Capture the cell that displays the provided text and extract its (x, y) central coordinate. 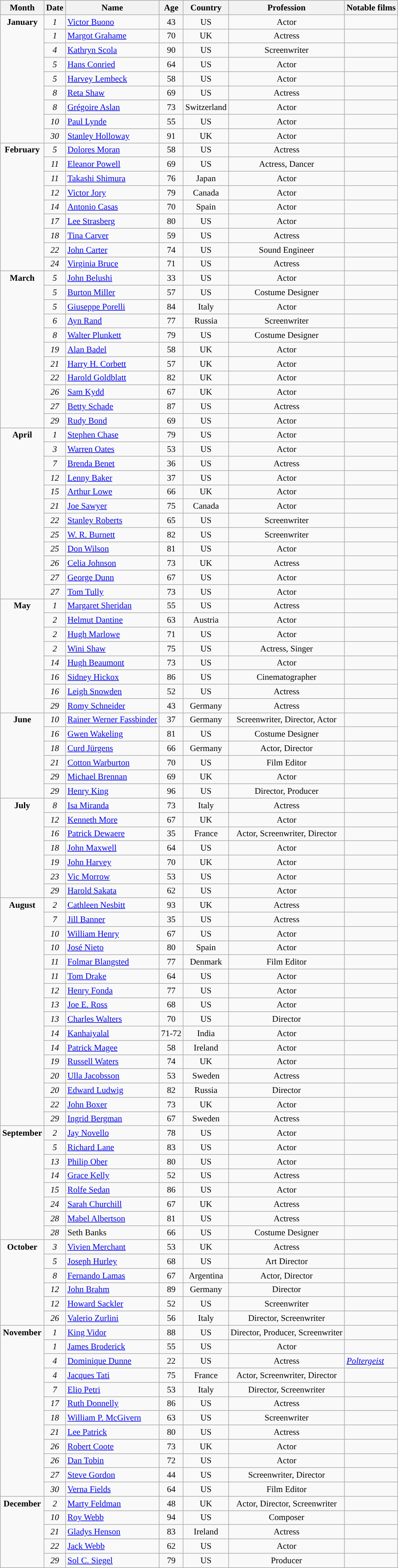
Virginia Bruce (113, 264)
Actor, Director, Screenwriter (287, 1504)
Leigh Snowden (113, 691)
Gladys Henson (113, 1532)
José Nieto (113, 948)
Celia Johnson (113, 563)
76 (171, 179)
Jacques Tati (113, 1375)
Cinematographer (287, 677)
Composer (287, 1518)
Margaret Sheridan (113, 606)
Patrick Dewaere (113, 834)
Alan Badel (113, 350)
96 (171, 791)
August (22, 1012)
Hans Conried (113, 65)
Poltergeist (371, 1361)
Gwen Wakeling (113, 734)
Philip Ober (113, 1162)
Tom Drake (113, 977)
Michael Brennan (113, 777)
Cathleen Nesbitt (113, 905)
65 (171, 521)
William P. McGivern (113, 1418)
Warren Oates (113, 449)
Austria (206, 620)
Harvey Lembeck (113, 79)
6 (54, 321)
Walter Plunkett (113, 336)
78 (171, 1133)
Burton Miller (113, 293)
Lenny Baker (113, 478)
Tom Tully (113, 592)
Dominique Dunne (113, 1361)
84 (171, 307)
91 (171, 136)
Roy Webb (113, 1518)
Henry King (113, 791)
October (22, 1283)
May (22, 656)
Stanley Holloway (113, 136)
71-72 (171, 1033)
Notable films (371, 8)
Vic Morrow (113, 877)
56 (171, 1318)
90 (171, 50)
Helmut Dantine (113, 620)
Screenwriter, Director (287, 1475)
Cotton Warburton (113, 763)
Sam Kydd (113, 392)
Actress, Dancer (287, 164)
John Maxwell (113, 848)
John Boxer (113, 1105)
Margot Grahame (113, 36)
23 (54, 877)
Harold Goldblatt (113, 378)
Kanhaiyalal (113, 1033)
44 (171, 1475)
John Harvey (113, 863)
87 (171, 407)
Dan Tobin (113, 1461)
Don Wilson (113, 549)
Argentina (206, 1276)
89 (171, 1290)
Eleanor Powell (113, 164)
Ruth Donnelly (113, 1404)
Betty Schade (113, 407)
Month (22, 8)
93 (171, 905)
Isa Miranda (113, 805)
Howard Sackler (113, 1304)
Seth Banks (113, 1233)
Sarah Churchill (113, 1204)
Ayn Rand (113, 321)
Victor Jory (113, 193)
59 (171, 236)
Russell Waters (113, 1062)
Jack Webb (113, 1546)
Name (113, 8)
Wini Shaw (113, 649)
Director, Producer, Screenwriter (287, 1332)
King Vidor (113, 1332)
Art Director (287, 1261)
Joe E. Ross (113, 1005)
Producer (287, 1560)
Actress, Singer (287, 649)
Jill Banner (113, 919)
Joseph Hurley (113, 1261)
Elio Petri (113, 1390)
Brenda Benet (113, 463)
Giuseppe Porelli (113, 307)
September (22, 1183)
Grégoire Aslan (113, 108)
Ingrid Bergman (113, 1119)
Hugh Marlowe (113, 635)
November (22, 1411)
John Brahm (113, 1290)
Edward Ludwig (113, 1091)
36 (171, 463)
Valerio Zurlini (113, 1318)
Patrick Magee (113, 1048)
Takashi Shimura (113, 179)
Victor Buono (113, 22)
72 (171, 1461)
Age (171, 8)
33 (171, 278)
Screenwriter, Director, Actor (287, 720)
48 (171, 1504)
Director, Producer (287, 791)
Grace Kelly (113, 1176)
Paul Lynde (113, 122)
Rudy Bond (113, 421)
June (22, 755)
Mabel Albertson (113, 1218)
Vivien Merchant (113, 1247)
Kathryn Scola (113, 50)
March (22, 350)
Sol C. Siegel (113, 1560)
John Carter (113, 250)
James Broderick (113, 1347)
Sidney Hickox (113, 677)
Ulla Jacobsson (113, 1076)
Dolores Moran (113, 150)
Country (206, 8)
Robert Coote (113, 1446)
Folmar Blangsted (113, 962)
John Belushi (113, 278)
January (22, 79)
Verna Fields (113, 1489)
December (22, 1532)
Stephen Chase (113, 435)
Rainer Werner Fassbinder (113, 720)
Steve Gordon (113, 1475)
Marty Feldman (113, 1504)
Tina Carver (113, 236)
Lee Patrick (113, 1432)
94 (171, 1518)
July (22, 848)
Denmark (206, 962)
Reta Shaw (113, 93)
Richard Lane (113, 1147)
Lee Strasberg (113, 222)
Profession (287, 8)
Antonio Casas (113, 207)
Charles Walters (113, 1019)
Jay Novello (113, 1133)
Henry Fonda (113, 991)
George Dunn (113, 577)
Japan (206, 179)
Harold Sakata (113, 891)
William Henry (113, 934)
India (206, 1033)
Sound Engineer (287, 250)
Romy Schneider (113, 706)
W. R. Burnett (113, 535)
Date (54, 8)
Fernando Lamas (113, 1276)
Stanley Roberts (113, 521)
Curd Jürgens (113, 749)
Rolfe Sedan (113, 1190)
Switzerland (206, 108)
April (22, 513)
Harry H. Corbett (113, 364)
Hugh Beaumont (113, 663)
February (22, 207)
88 (171, 1332)
Arthur Lowe (113, 492)
Kenneth More (113, 820)
Joe Sawyer (113, 506)
